Return the (x, y) coordinate for the center point of the cell that contains the specified text.  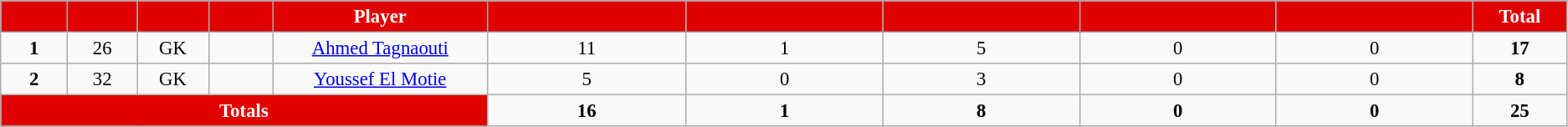
32 (102, 79)
26 (102, 48)
2 (34, 79)
17 (1519, 48)
Totals (244, 111)
11 (587, 48)
16 (587, 111)
Total (1519, 17)
Player (380, 17)
Ahmed Tagnaouti (380, 48)
3 (981, 79)
25 (1519, 111)
Youssef El Motie (380, 79)
